Search for the cell housing the specified text and yield its [x, y] center coordinate. 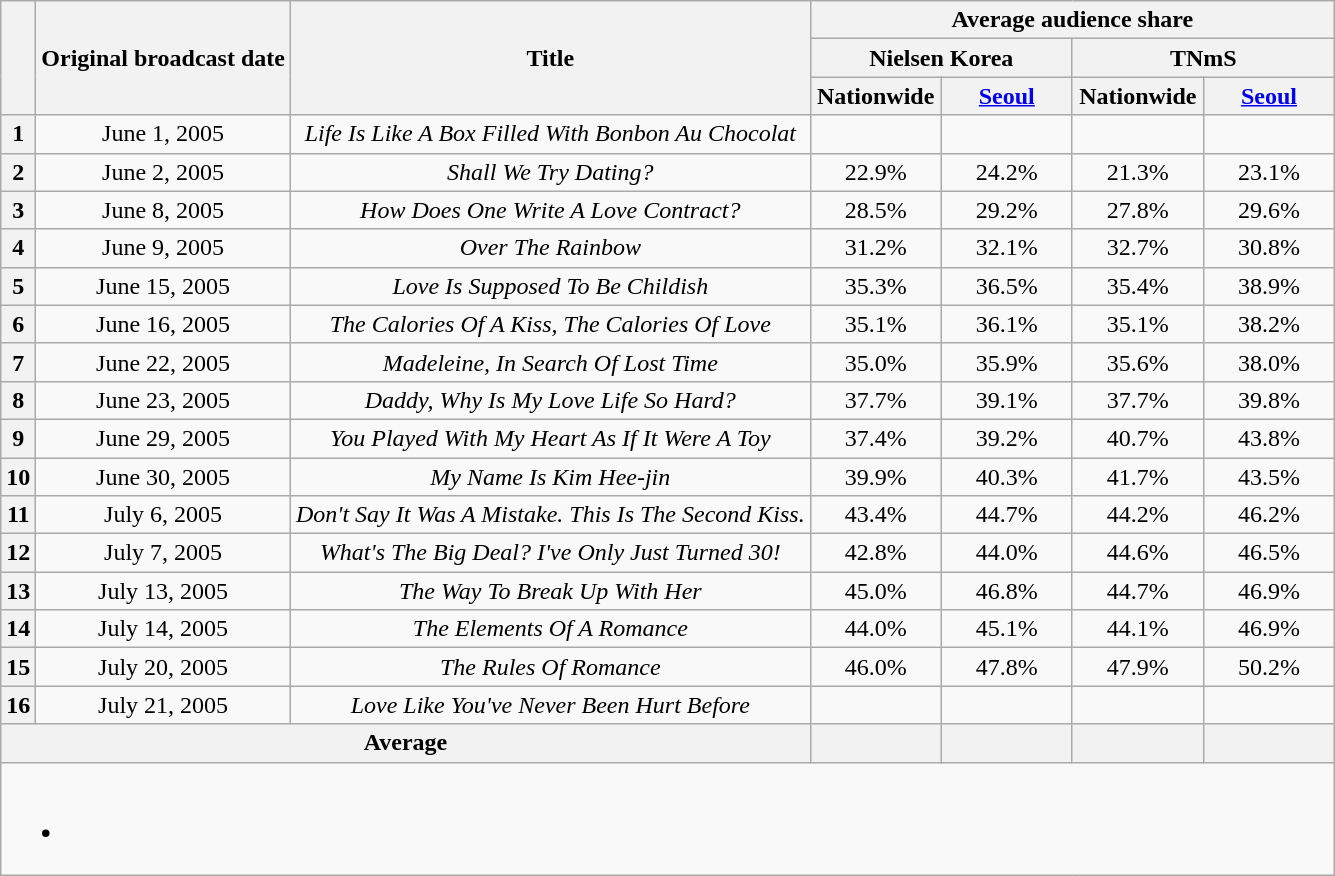
39.9% [876, 477]
Shall We Try Dating? [550, 172]
2 [18, 172]
39.2% [1006, 438]
Title [550, 58]
35.3% [876, 286]
How Does One Write A Love Contract? [550, 210]
June 15, 2005 [164, 286]
38.9% [1268, 286]
15 [18, 667]
13 [18, 591]
July 20, 2005 [164, 667]
31.2% [876, 248]
43.4% [876, 515]
40.3% [1006, 477]
7 [18, 362]
5 [18, 286]
39.1% [1006, 400]
What's The Big Deal? I've Only Just Turned 30! [550, 553]
38.0% [1268, 362]
35.6% [1138, 362]
38.2% [1268, 324]
35.0% [876, 362]
June 8, 2005 [164, 210]
37.4% [876, 438]
3 [18, 210]
39.8% [1268, 400]
44.6% [1138, 553]
14 [18, 629]
46.0% [876, 667]
36.5% [1006, 286]
Life Is Like A Box Filled With Bonbon Au Chocolat [550, 134]
June 9, 2005 [164, 248]
The Way To Break Up With Her [550, 591]
35.9% [1006, 362]
16 [18, 705]
30.8% [1268, 248]
32.1% [1006, 248]
23.1% [1268, 172]
Love Like You've Never Been Hurt Before [550, 705]
1 [18, 134]
Over The Rainbow [550, 248]
50.2% [1268, 667]
11 [18, 515]
July 21, 2005 [164, 705]
43.8% [1268, 438]
24.2% [1006, 172]
29.2% [1006, 210]
The Elements Of A Romance [550, 629]
June 1, 2005 [164, 134]
22.9% [876, 172]
46.8% [1006, 591]
June 2, 2005 [164, 172]
36.1% [1006, 324]
Love Is Supposed To Be Childish [550, 286]
TNmS [1203, 58]
28.5% [876, 210]
July 6, 2005 [164, 515]
27.8% [1138, 210]
June 16, 2005 [164, 324]
6 [18, 324]
10 [18, 477]
My Name Is Kim Hee-jin [550, 477]
June 29, 2005 [164, 438]
Average audience share [1072, 20]
Don't Say It Was A Mistake. This Is The Second Kiss. [550, 515]
July 7, 2005 [164, 553]
41.7% [1138, 477]
The Rules Of Romance [550, 667]
You Played With My Heart As If It Were A Toy [550, 438]
Madeleine, In Search Of Lost Time [550, 362]
46.5% [1268, 553]
47.9% [1138, 667]
42.8% [876, 553]
Nielsen Korea [941, 58]
July 13, 2005 [164, 591]
32.7% [1138, 248]
The Calories Of A Kiss, The Calories Of Love [550, 324]
29.6% [1268, 210]
4 [18, 248]
Average [406, 743]
44.1% [1138, 629]
Original broadcast date [164, 58]
8 [18, 400]
12 [18, 553]
47.8% [1006, 667]
46.2% [1268, 515]
21.3% [1138, 172]
45.0% [876, 591]
June 30, 2005 [164, 477]
Daddy, Why Is My Love Life So Hard? [550, 400]
June 22, 2005 [164, 362]
45.1% [1006, 629]
July 14, 2005 [164, 629]
9 [18, 438]
35.4% [1138, 286]
44.2% [1138, 515]
40.7% [1138, 438]
43.5% [1268, 477]
June 23, 2005 [164, 400]
